Detect which cell encompasses the target text, then output its (X, Y) center coordinate. 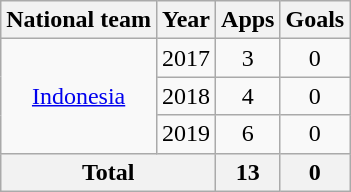
6 (248, 134)
National team (79, 20)
Indonesia (79, 96)
Goals (315, 20)
2019 (186, 134)
Year (186, 20)
2018 (186, 96)
2017 (186, 58)
3 (248, 58)
4 (248, 96)
Apps (248, 20)
Total (108, 172)
13 (248, 172)
